Identify which cell holds the provided text, then report its (X, Y) central coordinate. 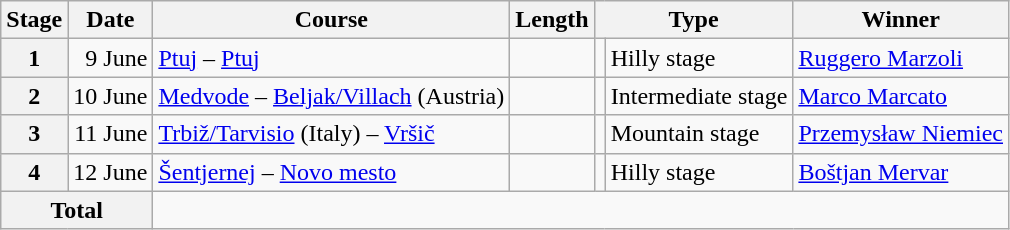
1 (34, 58)
Medvode – Beljak/Villach (Austria) (332, 96)
Mountain stage (699, 134)
4 (34, 172)
9 June (110, 58)
Przemysław Niemiec (901, 134)
11 June (110, 134)
Marco Marcato (901, 96)
Ptuj – Ptuj (332, 58)
Intermediate stage (699, 96)
10 June (110, 96)
Type (694, 20)
Length (552, 20)
Boštjan Mervar (901, 172)
Total (77, 210)
Winner (901, 20)
Šentjernej – Novo mesto (332, 172)
3 (34, 134)
Date (110, 20)
Trbiž/Tarvisio (Italy) – Vršič (332, 134)
2 (34, 96)
12 June (110, 172)
Course (332, 20)
Stage (34, 20)
Ruggero Marzoli (901, 58)
